Identify which cell holds the provided text, then report its [x, y] central coordinate. 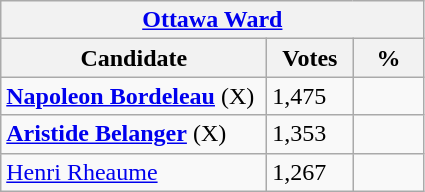
Votes [310, 58]
1,353 [310, 134]
Napoleon Bordeleau (X) [134, 96]
Ottawa Ward [212, 20]
% [388, 58]
Candidate [134, 58]
1,475 [310, 96]
Henri Rheaume [134, 172]
1,267 [310, 172]
Aristide Belanger (X) [134, 134]
